Return [x, y] of the center of cell containing provided text 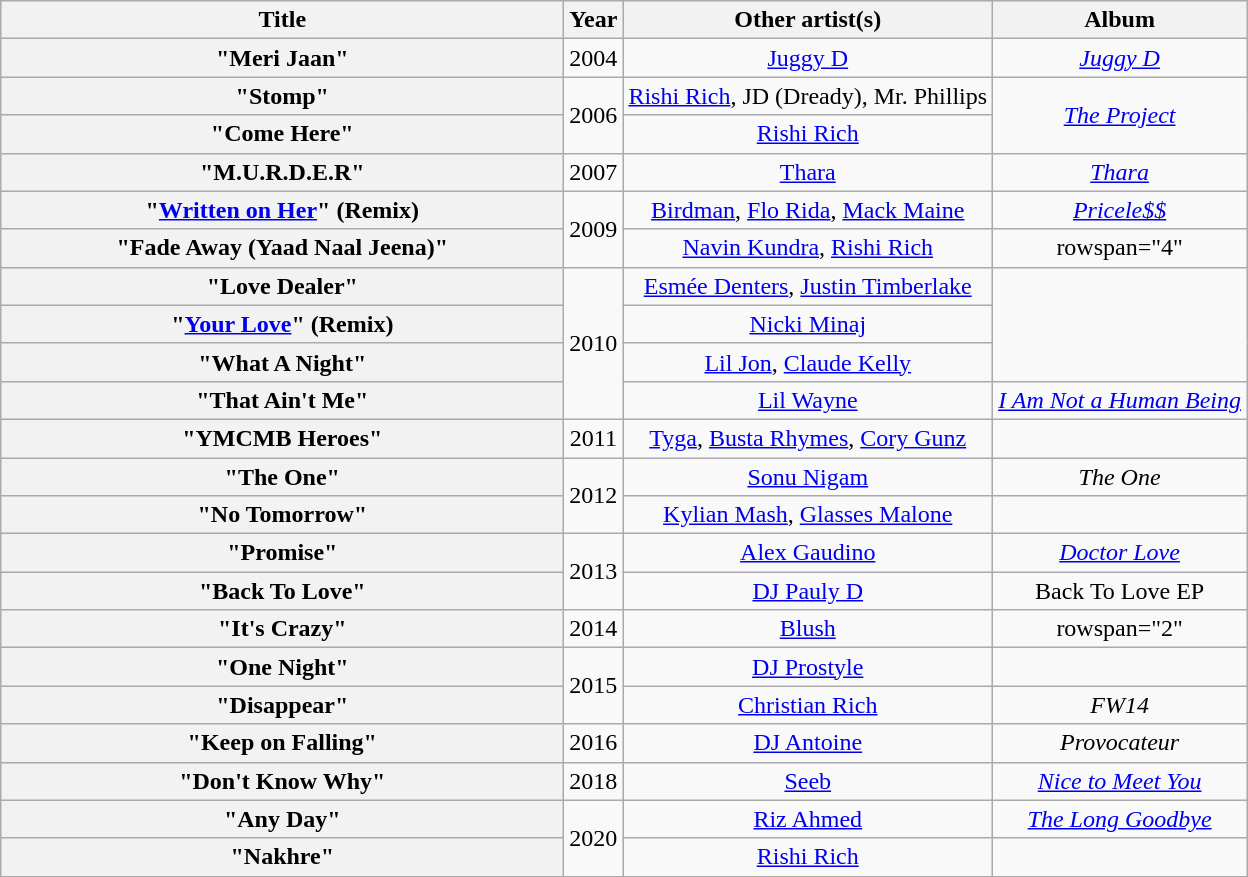
"Nakhre" [282, 857]
"Come Here" [282, 134]
Seeb [808, 781]
"Disappear" [282, 705]
2013 [594, 572]
Rishi Rich, JD (Dready), Mr. Phillips [808, 96]
Riz Ahmed [808, 819]
2020 [594, 838]
Tyga, Busta Rhymes, Cory Gunz [808, 438]
"Promise" [282, 553]
2014 [594, 629]
Doctor Love [1120, 553]
Esmée Denters, Justin Timberlake [808, 286]
2010 [594, 343]
2006 [594, 115]
"No Tomorrow" [282, 515]
"M.U.R.D.E.R" [282, 172]
DJ Antoine [808, 743]
Provocateur [1120, 743]
rowspan="2" [1120, 629]
Title [282, 20]
"The One" [282, 477]
Lil Jon, Claude Kelly [808, 362]
"Meri Jaan" [282, 58]
2007 [594, 172]
2004 [594, 58]
"It's Crazy" [282, 629]
"Love Dealer" [282, 286]
The Project [1120, 115]
"One Night" [282, 667]
The One [1120, 477]
Lil Wayne [808, 400]
"Don't Know Why" [282, 781]
FW14 [1120, 705]
"Your Love" (Remix) [282, 324]
rowspan="4" [1120, 248]
DJ Prostyle [808, 667]
"Any Day" [282, 819]
Navin Kundra, Rishi Rich [808, 248]
2016 [594, 743]
Blush [808, 629]
Alex Gaudino [808, 553]
DJ Pauly D [808, 591]
I Am Not a Human Being [1120, 400]
Kylian Mash, Glasses Malone [808, 515]
"Written on Her" (Remix) [282, 210]
Sonu Nigam [808, 477]
Other artist(s) [808, 20]
2011 [594, 438]
The Long Goodbye [1120, 819]
2018 [594, 781]
2009 [594, 229]
"Fade Away (Yaad Naal Jeena)" [282, 248]
Year [594, 20]
Pricele$$ [1120, 210]
Back To Love EP [1120, 591]
2012 [594, 496]
Album [1120, 20]
"Back To Love" [282, 591]
"YMCMB Heroes" [282, 438]
Christian Rich [808, 705]
"Keep on Falling" [282, 743]
Nicki Minaj [808, 324]
2015 [594, 686]
"That Ain't Me" [282, 400]
"What A Night" [282, 362]
Birdman, Flo Rida, Mack Maine [808, 210]
Nice to Meet You [1120, 781]
"Stomp" [282, 96]
